Extract the (x, y) coordinate from the center of the cell holding the provided text.  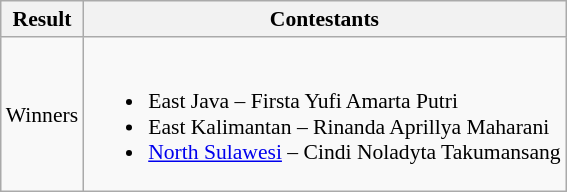
Contestants (324, 19)
Result (42, 19)
Winners (42, 114)
East Java – Firsta Yufi Amarta PutriEast Kalimantan – Rinanda Aprillya MaharaniNorth Sulawesi – Cindi Noladyta Takumansang (324, 114)
